From the cell containing the given text, extract its center point as (X, Y) coordinate. 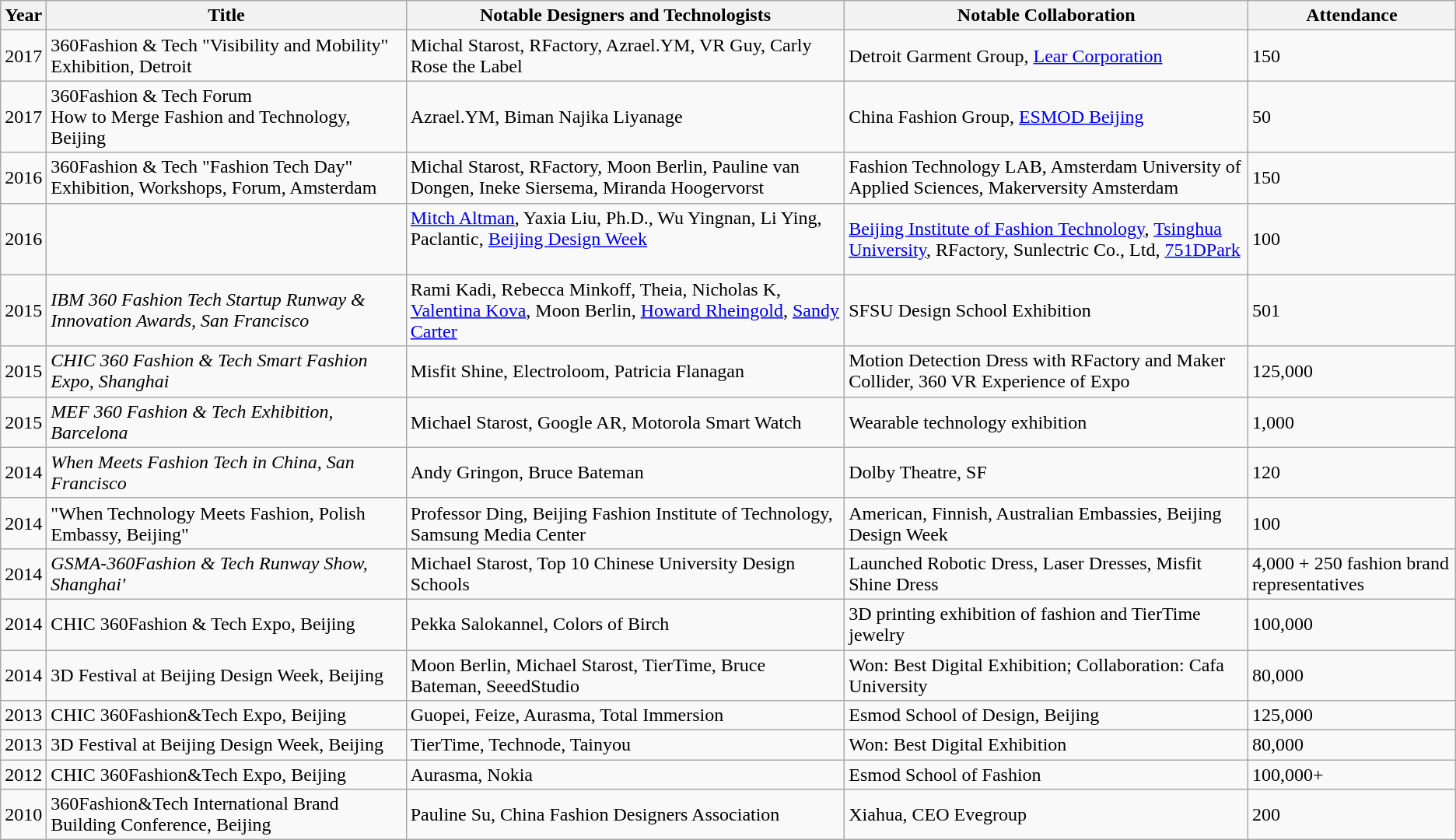
Michael Starost, Top 10 Chinese University Design Schools (625, 574)
Rami Kadi, Rebecca Minkoff, Theia, Nicholas K, Valentina Kova, Moon Berlin, Howard Rheingold, Sandy Carter (625, 310)
360Fashion & Tech "Fashion Tech Day" Exhibition, Workshops, Forum, Amsterdam (226, 177)
Motion Detection Dress with RFactory and Maker Collider, 360 VR Experience of Expo (1047, 372)
American, Finnish, Australian Embassies, Beijing Design Week (1047, 523)
Beijing Institute of Fashion Technology, Tsinghua University, RFactory, Sunlectric Co., Ltd, 751DPark (1047, 239)
Professor Ding, Beijing Fashion Institute of Technology, Samsung Media Center (625, 523)
CHIC 360 Fashion & Tech Smart Fashion Expo, Shanghai (226, 372)
360Fashion & Tech "Visibility and Mobility" Exhibition, Detroit (226, 56)
Michal Starost, RFactory, Moon Berlin, Pauline van Dongen, Ineke Siersema, Miranda Hoogervorst (625, 177)
2012 (23, 775)
50 (1352, 117)
Pekka Salokannel, Colors of Birch (625, 624)
1,000 (1352, 422)
200 (1352, 815)
SFSU Design School Exhibition (1047, 310)
Won: Best Digital Exhibition (1047, 745)
2010 (23, 815)
360Fashion & Tech ForumHow to Merge Fashion and Technology, Beijing (226, 117)
China Fashion Group, ESMOD Beijing (1047, 117)
Michal Starost, RFactory, Azrael.YM, VR Guy, Carly Rose the Label (625, 56)
IBM 360 Fashion Tech Startup Runway & Innovation Awards, San Francisco (226, 310)
Andy Gringon, Bruce Bateman (625, 473)
3D printing exhibition of fashion and TierTime jewelry (1047, 624)
Esmod School of Design, Beijing (1047, 716)
Guopei, Feize, Aurasma, Total Immersion (625, 716)
Xiahua, CEO Evegroup (1047, 815)
Title (226, 16)
100,000+ (1352, 775)
TierTime, Technode, Tainyou (625, 745)
Mitch Altman, Yaxia Liu, Ph.D., Wu Yingnan, Li Ying, Paclantic, Beijing Design Week (625, 239)
120 (1352, 473)
Launched Robotic Dress, Laser Dresses, Misfit Shine Dress (1047, 574)
MEF 360 Fashion & Tech Exhibition, Barcelona (226, 422)
Misfit Shine, Electroloom, Patricia Flanagan (625, 372)
Moon Berlin, Michael Starost, TierTime, Bruce Bateman, SeeedStudio (625, 675)
100,000 (1352, 624)
Dolby Theatre, SF (1047, 473)
Esmod School of Fashion (1047, 775)
CHIC 360Fashion & Tech Expo, Beijing (226, 624)
When Meets Fashion Tech in China, San Francisco (226, 473)
Notable Designers and Technologists (625, 16)
GSMA-360Fashion & Tech Runway Show, Shanghai' (226, 574)
Attendance (1352, 16)
Notable Collaboration (1047, 16)
Detroit Garment Group, Lear Corporation (1047, 56)
4,000 + 250 fashion brand representatives (1352, 574)
Wearable technology exhibition (1047, 422)
501 (1352, 310)
Fashion Technology LAB, Amsterdam University of Applied Sciences, Makerversity Amsterdam (1047, 177)
360Fashion&Tech International Brand Building Conference, Beijing (226, 815)
Aurasma, Nokia (625, 775)
Year (23, 16)
Azrael.YM, Biman Najika Liyanage (625, 117)
Won: Best Digital Exhibition; Collaboration: Cafa University (1047, 675)
Michael Starost, Google AR, Motorola Smart Watch (625, 422)
"When Technology Meets Fashion, Polish Embassy, Beijing" (226, 523)
Pauline Su, China Fashion Designers Association (625, 815)
